Capture the cell that displays the provided text and extract its (X, Y) central coordinate. 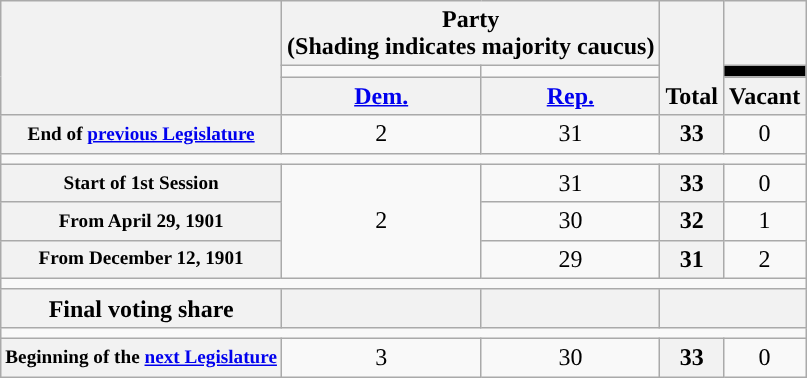
1 (764, 221)
From April 29, 1901 (142, 221)
From December 12, 1901 (142, 259)
Dem. (382, 96)
Party (Shading indicates majority caucus) (471, 34)
32 (692, 221)
Total (692, 58)
End of previous Legislature (142, 134)
29 (570, 259)
Rep. (570, 96)
Start of 1st Session (142, 183)
Beginning of the next Legislature (142, 357)
Vacant (764, 96)
Final voting share (142, 308)
3 (382, 357)
